Capture the cell that displays the provided text and extract its [X, Y] central coordinate. 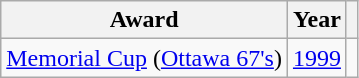
1999 [316, 58]
Year [316, 20]
Award [144, 20]
Memorial Cup (Ottawa 67's) [144, 58]
